Find where the given text appears and provide that cell's center as [x, y] coordinate. 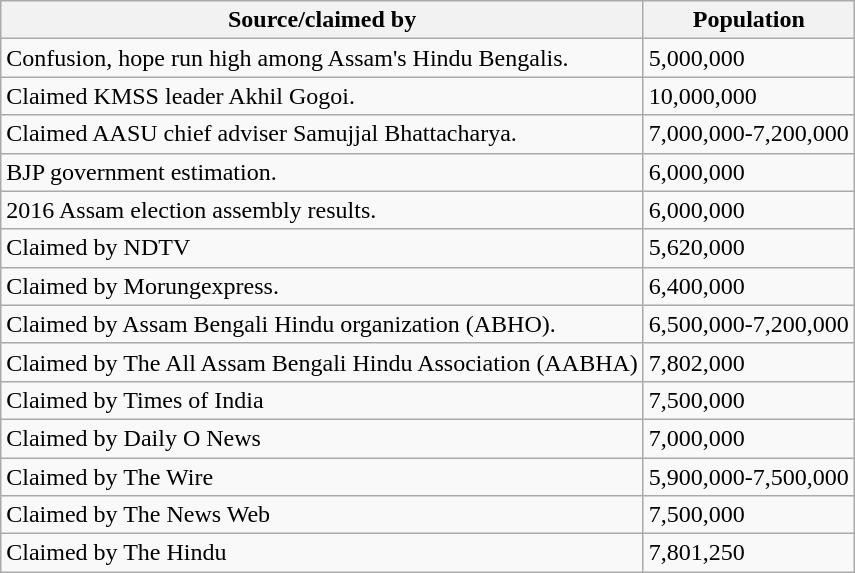
Claimed KMSS leader Akhil Gogoi. [322, 96]
7,802,000 [748, 362]
Confusion, hope run high among Assam's Hindu Bengalis. [322, 58]
7,000,000-7,200,000 [748, 134]
Claimed by Assam Bengali Hindu organization (ABHO). [322, 324]
Claimed by Times of India [322, 400]
2016 Assam election assembly results. [322, 210]
Source/claimed by [322, 20]
Claimed by Daily O News [322, 438]
7,801,250 [748, 553]
Claimed by The Wire [322, 477]
Claimed by NDTV [322, 248]
10,000,000 [748, 96]
Claimed by Morungexpress. [322, 286]
5,000,000 [748, 58]
BJP government estimation. [322, 172]
5,620,000 [748, 248]
Claimed by The Hindu [322, 553]
7,000,000 [748, 438]
Claimed by The News Web [322, 515]
5,900,000-7,500,000 [748, 477]
Claimed by The All Assam Bengali Hindu Association (AABHA) [322, 362]
6,400,000 [748, 286]
Population [748, 20]
Claimed AASU chief adviser Samujjal Bhattacharya. [322, 134]
6,500,000-7,200,000 [748, 324]
